Extract the (x, y) coordinate from the center of the cell holding the provided text.  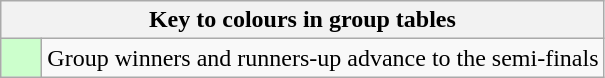
Group winners and runners-up advance to the semi-finals (323, 58)
Key to colours in group tables (302, 20)
